Pinpoint the cell where the given text exists, returning its [X, Y] midpoint coordinate. 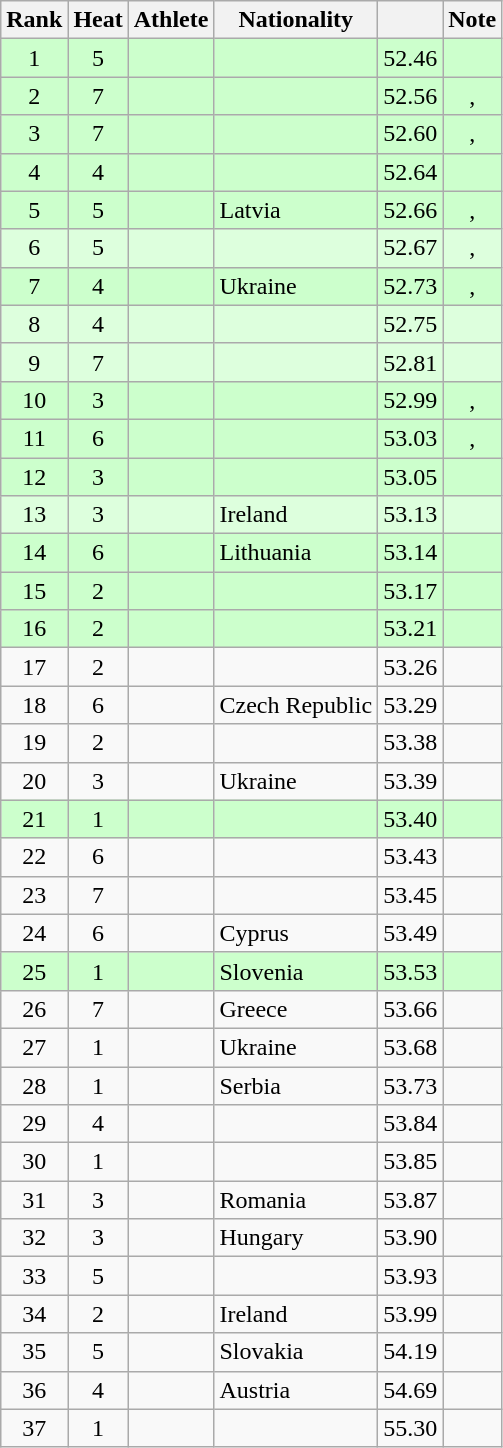
53.87 [410, 1200]
24 [34, 933]
35 [34, 1352]
32 [34, 1238]
33 [34, 1276]
Hungary [296, 1238]
Serbia [296, 1085]
53.38 [410, 743]
25 [34, 971]
53.93 [410, 1276]
17 [34, 667]
53.39 [410, 781]
29 [34, 1124]
Greece [296, 1009]
36 [34, 1390]
Austria [296, 1390]
55.30 [410, 1428]
8 [34, 324]
Note [472, 20]
10 [34, 400]
52.81 [410, 362]
13 [34, 515]
53.21 [410, 629]
53.17 [410, 591]
26 [34, 1009]
34 [34, 1314]
20 [34, 781]
53.99 [410, 1314]
53.43 [410, 857]
53.29 [410, 705]
11 [34, 438]
53.49 [410, 933]
27 [34, 1047]
52.66 [410, 210]
52.64 [410, 172]
16 [34, 629]
54.19 [410, 1352]
52.73 [410, 286]
53.53 [410, 971]
Latvia [296, 210]
Slovenia [296, 971]
Nationality [296, 20]
53.68 [410, 1047]
19 [34, 743]
9 [34, 362]
53.05 [410, 477]
Romania [296, 1200]
12 [34, 477]
18 [34, 705]
15 [34, 591]
22 [34, 857]
53.03 [410, 438]
31 [34, 1200]
53.73 [410, 1085]
54.69 [410, 1390]
53.66 [410, 1009]
30 [34, 1162]
52.99 [410, 400]
Slovakia [296, 1352]
21 [34, 819]
23 [34, 895]
37 [34, 1428]
53.14 [410, 553]
53.40 [410, 819]
52.75 [410, 324]
52.46 [410, 58]
53.26 [410, 667]
53.13 [410, 515]
Athlete [171, 20]
53.84 [410, 1124]
Heat [98, 20]
Lithuania [296, 553]
53.85 [410, 1162]
53.45 [410, 895]
Rank [34, 20]
52.67 [410, 248]
52.60 [410, 134]
14 [34, 553]
Czech Republic [296, 705]
28 [34, 1085]
53.90 [410, 1238]
Cyprus [296, 933]
52.56 [410, 96]
